Output the (x, y) coordinate of the center of the cell containing the given text.  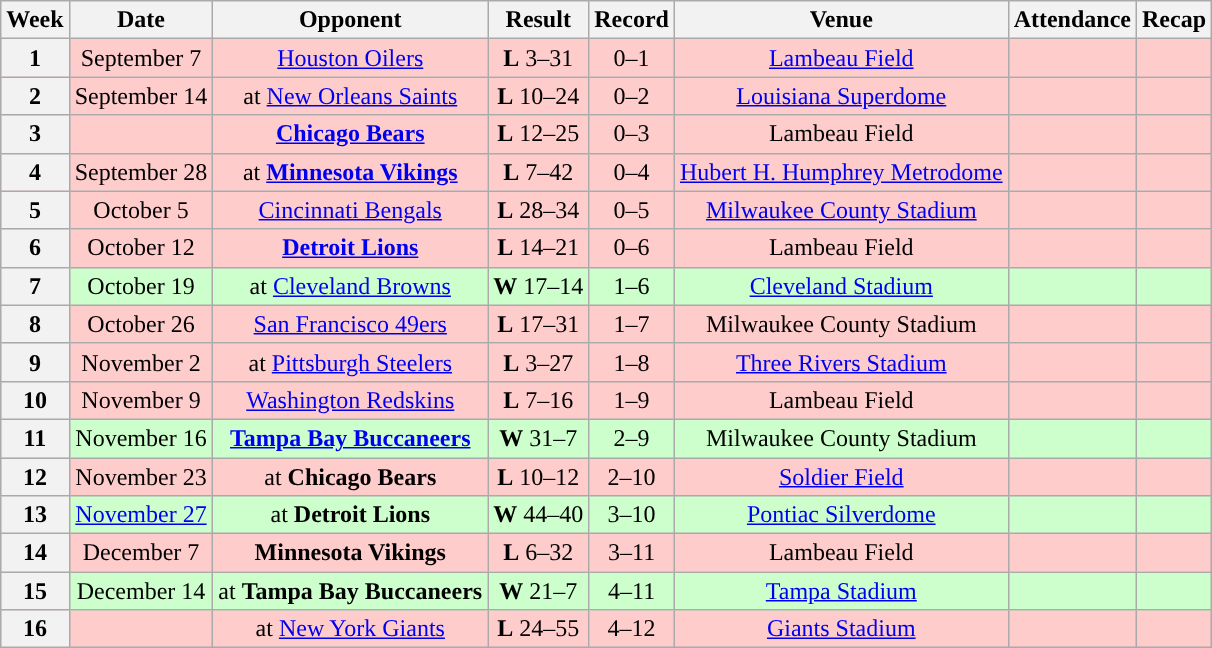
1–7 (632, 324)
L 10–12 (538, 477)
W 21–7 (538, 591)
7 (35, 286)
4–12 (632, 629)
0–4 (632, 172)
Detroit Lions (350, 248)
Houston Oilers (350, 58)
L 3–31 (538, 58)
Date (141, 20)
November 2 (141, 362)
L 7–42 (538, 172)
Louisiana Superdome (841, 96)
L 3–27 (538, 362)
2–9 (632, 438)
L 12–25 (538, 134)
12 (35, 477)
Three Rivers Stadium (841, 362)
1–9 (632, 400)
at New York Giants (350, 629)
0–1 (632, 58)
at Chicago Bears (350, 477)
at New Orleans Saints (350, 96)
Week (35, 20)
at Cleveland Browns (350, 286)
Giants Stadium (841, 629)
November 16 (141, 438)
Recap (1174, 20)
September 14 (141, 96)
W 31–7 (538, 438)
1–6 (632, 286)
3–11 (632, 553)
Cleveland Stadium (841, 286)
6 (35, 248)
Tampa Stadium (841, 591)
L 17–31 (538, 324)
Venue (841, 20)
L 14–21 (538, 248)
15 (35, 591)
San Francisco 49ers (350, 324)
3 (35, 134)
October 26 (141, 324)
September 7 (141, 58)
October 12 (141, 248)
at Minnesota Vikings (350, 172)
0–2 (632, 96)
0–5 (632, 210)
L 7–16 (538, 400)
Pontiac Silverdome (841, 515)
4 (35, 172)
0–3 (632, 134)
Opponent (350, 20)
December 14 (141, 591)
December 7 (141, 553)
Cincinnati Bengals (350, 210)
at Tampa Bay Buccaneers (350, 591)
11 (35, 438)
L 6–32 (538, 553)
5 (35, 210)
13 (35, 515)
14 (35, 553)
Record (632, 20)
Chicago Bears (350, 134)
November 23 (141, 477)
1 (35, 58)
L 10–24 (538, 96)
Minnesota Vikings (350, 553)
Result (538, 20)
W 17–14 (538, 286)
L 24–55 (538, 629)
16 (35, 629)
L 28–34 (538, 210)
0–6 (632, 248)
2–10 (632, 477)
at Pittsburgh Steelers (350, 362)
November 27 (141, 515)
Washington Redskins (350, 400)
1–8 (632, 362)
October 19 (141, 286)
at Detroit Lions (350, 515)
Attendance (1072, 20)
8 (35, 324)
Hubert H. Humphrey Metrodome (841, 172)
November 9 (141, 400)
September 28 (141, 172)
10 (35, 400)
4–11 (632, 591)
W 44–40 (538, 515)
October 5 (141, 210)
Soldier Field (841, 477)
2 (35, 96)
Tampa Bay Buccaneers (350, 438)
3–10 (632, 515)
9 (35, 362)
